Search for the cell housing the specified text and yield its (X, Y) center coordinate. 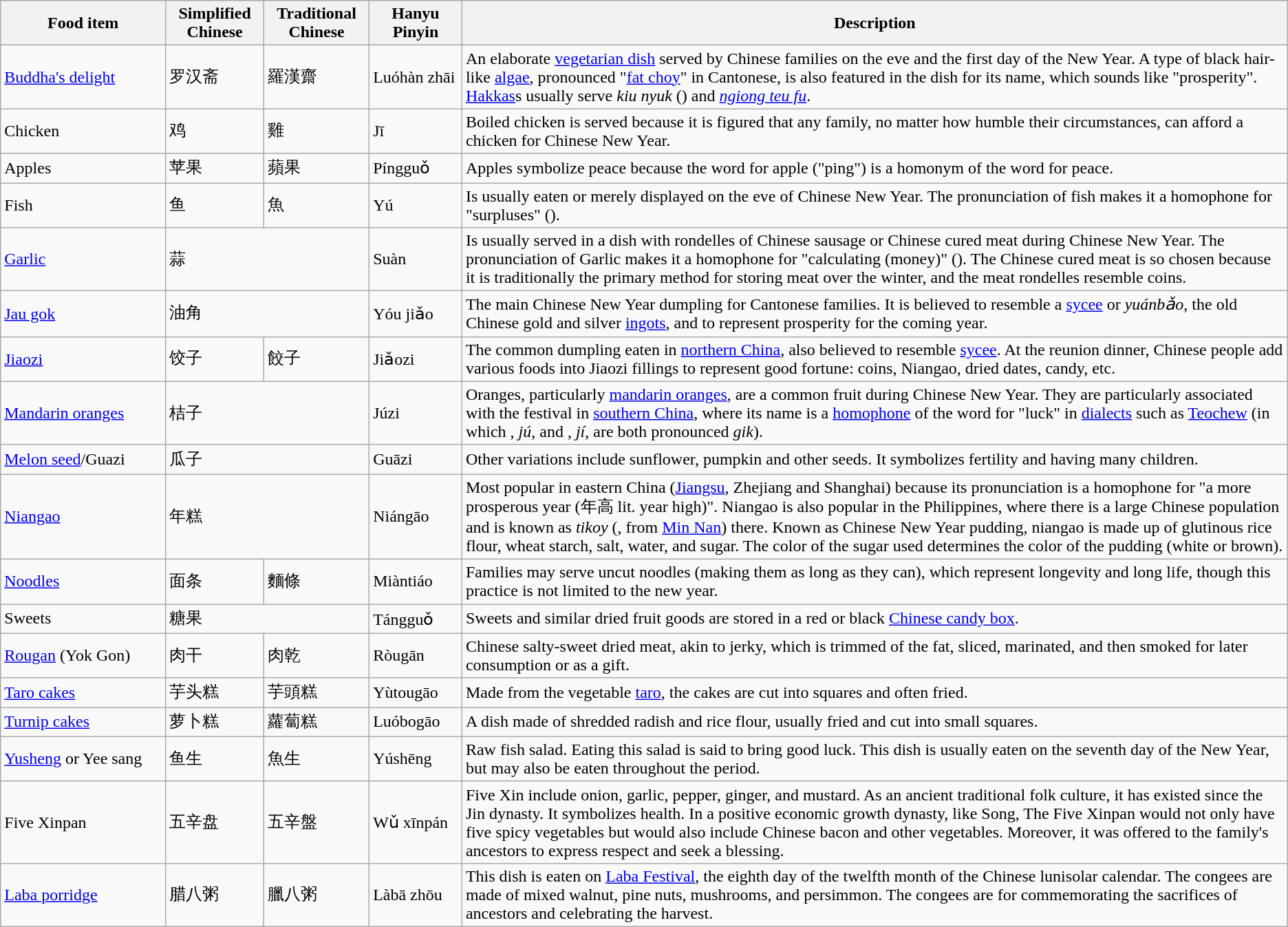
Other variations include sunflower, pumpkin and other seeds. It symbolizes fertility and having many children. (874, 460)
鱼 (215, 205)
蘿蔔糕 (316, 723)
Hanyu Pinyin (416, 23)
Taro cakes (83, 692)
肉乾 (316, 655)
A dish made of shredded radish and rice flour, usually fried and cut into small squares. (874, 723)
Noodles (83, 581)
芋頭糕 (316, 692)
Melon seed/Guazi (83, 460)
饺子 (215, 359)
肉干 (215, 655)
Description (874, 23)
Yùtougāo (416, 692)
糖果 (268, 619)
瓜子 (268, 460)
苹果 (215, 168)
雞 (316, 131)
Júzi (416, 413)
油角 (268, 314)
魚 (316, 205)
Turnip cakes (83, 723)
Niángāo (416, 517)
腊八粥 (215, 895)
蘋果 (316, 168)
Sweets and similar dried fruit goods are stored in a red or black Chinese candy box. (874, 619)
Boiled chicken is served because it is figured that any family, no matter how humble their circumstances, can afford a chicken for Chinese New Year. (874, 131)
Apples symbolize peace because the word for apple ("ping") is a homonym of the word for peace. (874, 168)
Laba porridge (83, 895)
Jiaozi (83, 359)
魚生 (316, 758)
Suàn (416, 259)
Yú (416, 205)
Guāzi (416, 460)
Tángguǒ (416, 619)
Luóbogāo (416, 723)
鱼生 (215, 758)
麵條 (316, 581)
Fish (83, 205)
Buddha's delight (83, 77)
Traditional Chinese (316, 23)
Jau gok (83, 314)
Yúshēng (416, 758)
Jī (416, 131)
芋头糕 (215, 692)
Five Xinpan (83, 822)
Simplified Chinese (215, 23)
Jiǎozi (416, 359)
Luóhàn zhāi (416, 77)
Yusheng or Yee sang (83, 758)
Làbā zhōu (416, 895)
臘八粥 (316, 895)
Yóu jiǎo (416, 314)
Mandarin oranges (83, 413)
Rougan (Yok Gon) (83, 655)
Ròugān (416, 655)
萝卜糕 (215, 723)
Píngguǒ (416, 168)
Food item (83, 23)
Wǔ xīnpán (416, 822)
面条 (215, 581)
Made from the vegetable taro, the cakes are cut into squares and often fried. (874, 692)
Miàntiáo (416, 581)
年糕 (268, 517)
五辛盤 (316, 822)
罗汉斋 (215, 77)
Chinese salty-sweet dried meat, akin to jerky, which is trimmed of the fat, sliced, marinated, and then smoked for later consumption or as a gift. (874, 655)
Niangao (83, 517)
五辛盘 (215, 822)
Chicken (83, 131)
Sweets (83, 619)
餃子 (316, 359)
Garlic (83, 259)
Apples (83, 168)
羅漢齋 (316, 77)
桔子 (268, 413)
蒜 (268, 259)
鸡 (215, 131)
Is usually eaten or merely displayed on the eve of Chinese New Year. The pronunciation of fish makes it a homophone for "surpluses" (). (874, 205)
